For the text-containing cell, return its midpoint in (X, Y) coordinate format. 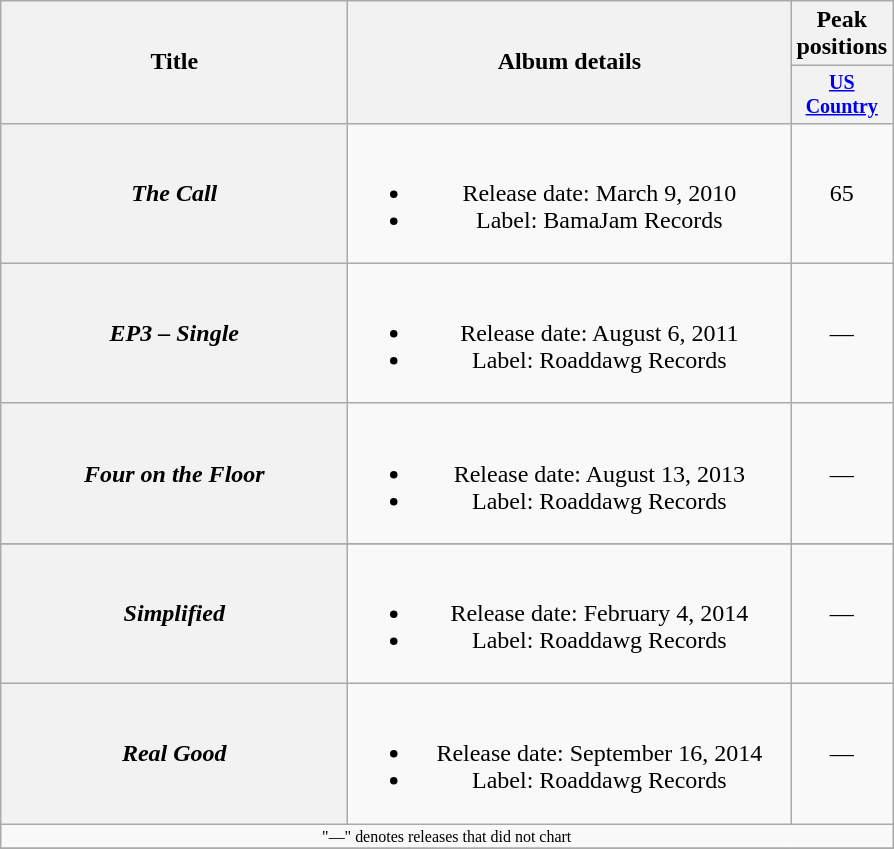
EP3 – Single (174, 333)
Four on the Floor (174, 473)
65 (842, 193)
Release date: February 4, 2014Label: Roaddawg Records (570, 613)
Release date: September 16, 2014Label: Roaddawg Records (570, 754)
Release date: August 13, 2013Label: Roaddawg Records (570, 473)
Simplified (174, 613)
US Country (842, 94)
Real Good (174, 754)
"—" denotes releases that did not chart (447, 836)
Title (174, 62)
Peak positions (842, 34)
The Call (174, 193)
Release date: August 6, 2011Label: Roaddawg Records (570, 333)
Release date: March 9, 2010Label: BamaJam Records (570, 193)
Album details (570, 62)
